Scan for the cell matching the given text and deliver its (X, Y) coordinate at center. 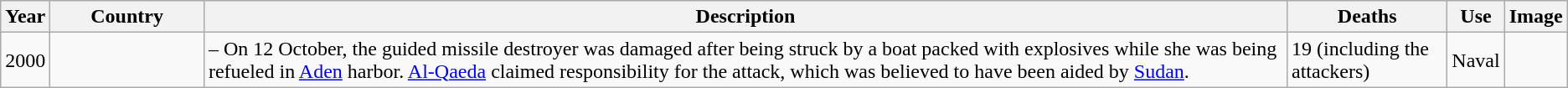
2000 (25, 60)
Naval (1476, 60)
Image (1536, 17)
Description (745, 17)
Deaths (1367, 17)
Country (127, 17)
Use (1476, 17)
Year (25, 17)
19 (including the attackers) (1367, 60)
